Return [X, Y] of the center of cell containing provided text 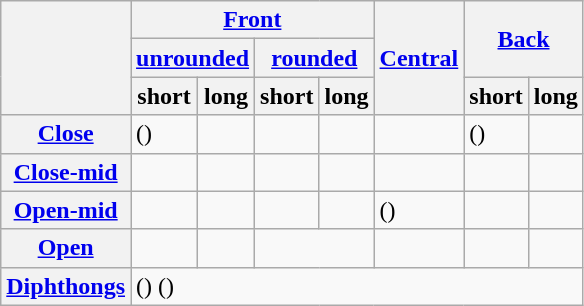
Close [66, 134]
Close-mid [66, 172]
Central [419, 58]
Open-mid [66, 210]
Front [253, 20]
Back [524, 39]
unrounded [193, 58]
Open [66, 248]
() () [358, 286]
rounded [314, 58]
Diphthongs [66, 286]
